Locate the cell with the specified text and output its (x, y) center coordinate. 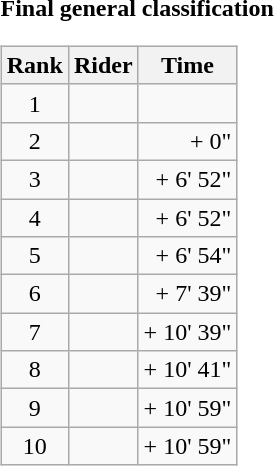
10 (34, 446)
Rank (34, 65)
6 (34, 294)
5 (34, 256)
8 (34, 370)
+ 7' 39" (188, 294)
+ 10' 41" (188, 370)
9 (34, 408)
+ 6' 54" (188, 256)
4 (34, 217)
+ 10' 39" (188, 332)
Rider (103, 65)
7 (34, 332)
1 (34, 103)
2 (34, 141)
Time (188, 65)
+ 0" (188, 141)
3 (34, 179)
